Extract the (x, y) coordinate from the center of the cell holding the provided text.  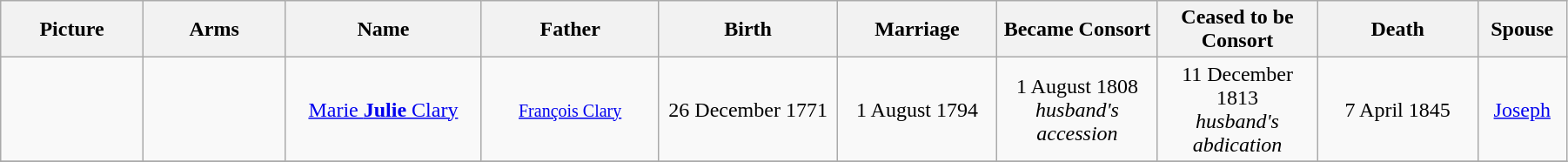
Marriage (917, 30)
Picture (72, 30)
Name (383, 30)
Joseph (1522, 110)
26 December 1771 (747, 110)
Death (1397, 30)
Became Consort (1077, 30)
Arms (214, 30)
1 August 1808husband's accession (1077, 110)
Ceased to be Consort (1237, 30)
7 April 1845 (1397, 110)
Spouse (1522, 30)
Father (570, 30)
Marie Julie Clary (383, 110)
François Clary (570, 110)
1 August 1794 (917, 110)
Birth (747, 30)
11 December 1813husband's abdication (1237, 110)
